Search for the cell housing the specified text and yield its [x, y] center coordinate. 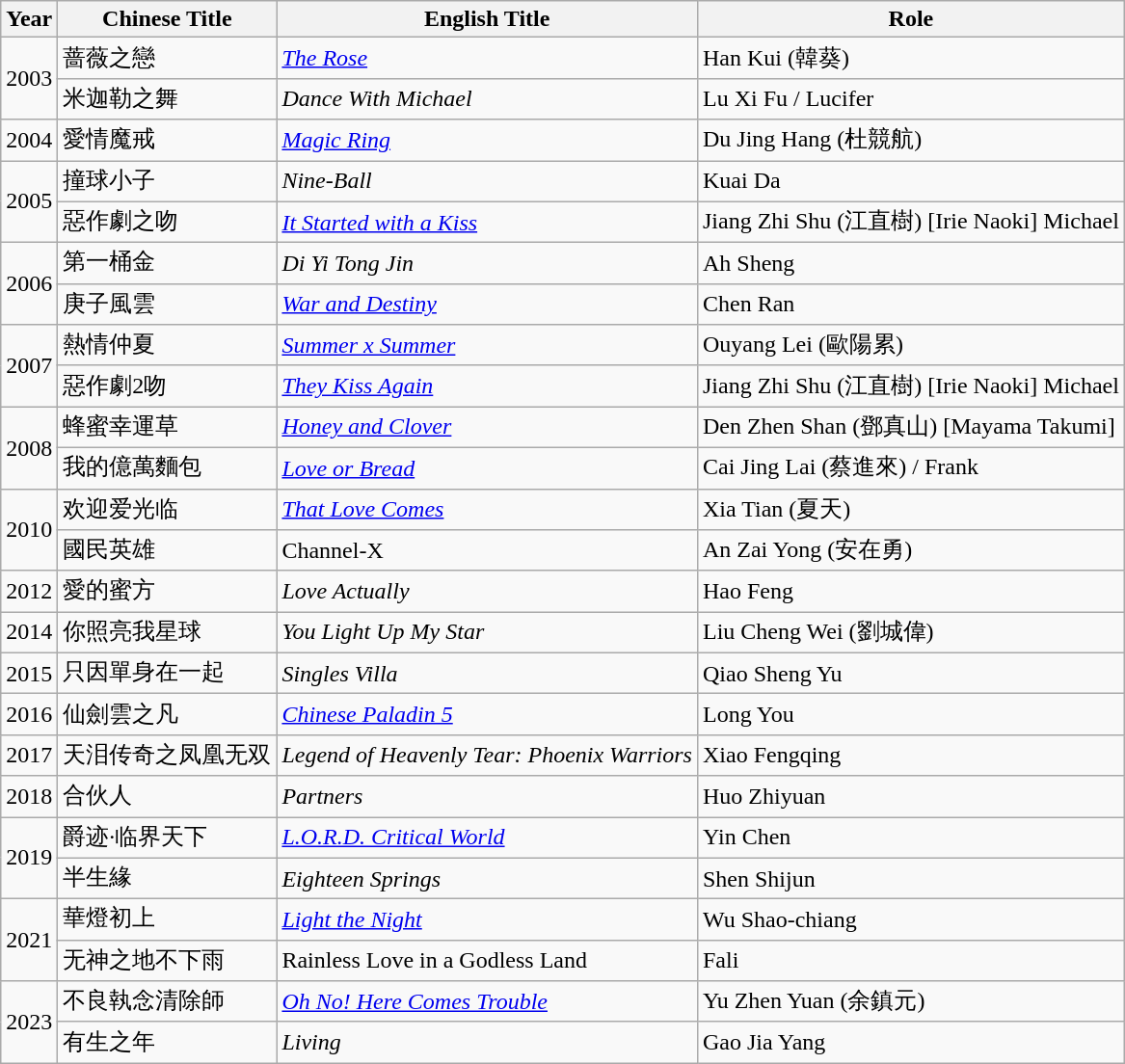
Singles Villa [488, 673]
Role [910, 19]
Magic Ring [488, 141]
Long You [910, 715]
愛的蜜方 [168, 592]
愛情魔戒 [168, 141]
Xia Tian (夏天) [910, 509]
Rainless Love in a Godless Land [488, 960]
蔷薇之戀 [168, 58]
Kuai Da [910, 181]
Year [29, 19]
Han Kui (韓葵) [910, 58]
有生之年 [168, 1043]
Eighteen Springs [488, 879]
欢迎爱光临 [168, 509]
English Title [488, 19]
2019 [29, 858]
Chinese Paladin 5 [488, 715]
第一桶金 [168, 264]
The Rose [488, 58]
庚子風雲 [168, 305]
Den Zhen Shan (鄧真山) [Mayama Takumi] [910, 428]
爵迹·临界天下 [168, 838]
Fali [910, 960]
Nine-Ball [488, 181]
Partners [488, 796]
Oh No! Here Comes Trouble [488, 1002]
熱情仲夏 [168, 345]
2004 [29, 141]
Ouyang Lei (歐陽累) [910, 345]
Living [488, 1043]
Cai Jing Lai (蔡進來) / Frank [910, 468]
Du Jing Hang (杜競航) [910, 141]
2006 [29, 283]
Chen Ran [910, 305]
Huo Zhiyuan [910, 796]
Love or Bread [488, 468]
无神之地不下雨 [168, 960]
半生緣 [168, 879]
That Love Comes [488, 509]
2017 [29, 756]
You Light Up My Star [488, 632]
They Kiss Again [488, 386]
Liu Cheng Wei (劉城偉) [910, 632]
Xiao Fengqing [910, 756]
2010 [29, 530]
2005 [29, 200]
Chinese Title [168, 19]
Dance With Michael [488, 98]
合伙人 [168, 796]
Yu Zhen Yuan (余鎮元) [910, 1002]
仙劍雲之凡 [168, 715]
不良執念清除師 [168, 1002]
天泪传奇之凤凰无双 [168, 756]
Legend of Heavenly Tear: Phoenix Warriors [488, 756]
只因單身在一起 [168, 673]
It Started with a Kiss [488, 222]
Yin Chen [910, 838]
撞球小子 [168, 181]
米迦勒之舞 [168, 98]
2003 [29, 79]
Honey and Clover [488, 428]
Gao Jia Yang [910, 1043]
2008 [29, 447]
Hao Feng [910, 592]
Light the Night [488, 919]
2016 [29, 715]
蜂蜜幸運草 [168, 428]
Channel-X [488, 551]
Qiao Sheng Yu [910, 673]
Ah Sheng [910, 264]
Di Yi Tong Jin [488, 264]
2012 [29, 592]
Lu Xi Fu / Lucifer [910, 98]
惡作劇之吻 [168, 222]
你照亮我星球 [168, 632]
2007 [29, 366]
Shen Shijun [910, 879]
Wu Shao-chiang [910, 919]
2015 [29, 673]
Summer x Summer [488, 345]
我的億萬麵包 [168, 468]
L.O.R.D. Critical World [488, 838]
War and Destiny [488, 305]
華燈初上 [168, 919]
惡作劇2吻 [168, 386]
國民英雄 [168, 551]
2014 [29, 632]
2023 [29, 1022]
2021 [29, 941]
Love Actually [488, 592]
An Zai Yong (安在勇) [910, 551]
2018 [29, 796]
